Search for the cell housing the specified text and yield its (x, y) center coordinate. 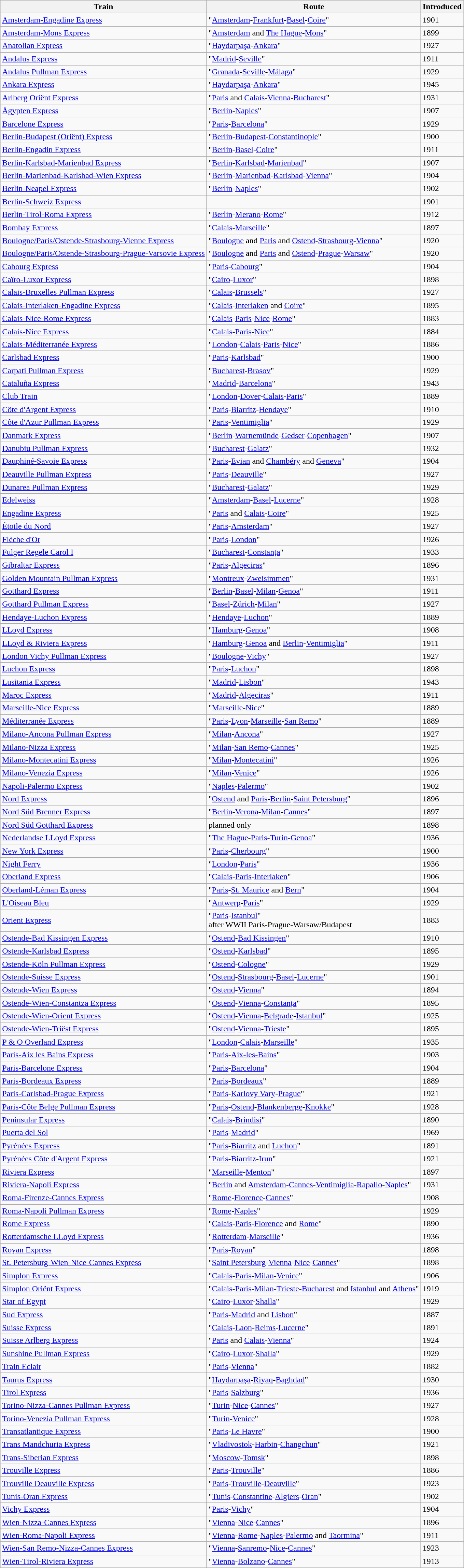
"Saint Petersburg-Vienna-Nice-Cannes" (313, 1263)
"Calais-Brussels" (313, 292)
"Bucharest-Constanța" (313, 552)
Maroc Express (104, 695)
Puerta del Sol (104, 1133)
Ostende-Wien Express (104, 990)
Berlin-Karlsbad-Marienbad Express (104, 163)
"Boulogne and Paris and Ostend-Strasbourg-Vienna" (313, 241)
Riviera Express (104, 1172)
"Paris-Istanbul"after WWII Paris-Prague-Warsaw/Budapest (313, 920)
"London-Calais-Paris-Nice" (313, 344)
Étoile du Nord (104, 526)
Orient Express (104, 920)
Golden Mountain Pullman Express (104, 578)
Calais-Nice Express (104, 331)
Berlin-Marienbad-Karlsbad-Wien Express (104, 176)
Train (104, 7)
Calais-Méditerranée Express (104, 344)
"Milan-Ancona" (313, 734)
"Paris-Madrid" (313, 1133)
Andalus Express (104, 59)
Caïro-Luxor Express (104, 279)
Milano-Ancona Pullman Express (104, 734)
Transatlantique Express (104, 1432)
"Turin-Nice-Cannes" (313, 1405)
"Calais-Paris-Nice" (313, 331)
Andalus Pullman Express (104, 72)
"Vienna-Rome-Naples-Palermo and Taormina" (313, 1535)
"Paris-Algeciras" (313, 565)
Gotthard Express (104, 591)
"Rome-Florence-Cannes" (313, 1197)
Tirol Express (104, 1392)
"Rotterdam-Marseille" (313, 1237)
"Paris-Cabourg" (313, 266)
Marseille-Nice Express (104, 708)
Berlin-Budapest (Oriënt) Express (104, 136)
Peninsular Express (104, 1120)
Nord Süd Brenner Express (104, 812)
Ostende-Wien-Triëst Express (104, 1029)
"Bucharest-Brasov" (313, 370)
"Paris-Ostend-Blankenberge-Knokke" (313, 1107)
Anatolian Express (104, 46)
"Paris-Luchon" (313, 669)
Ostende-Suisse Express (104, 977)
planned only (313, 825)
Pyrénées Express (104, 1146)
Lusitania Express (104, 682)
Rotterdamsche LLoyd Express (104, 1237)
Hendaye-Luchon Express (104, 617)
Oberland-Léman Express (104, 890)
"Calais-Marseille" (313, 228)
Route (313, 7)
Ostende-Köln Pullman Express (104, 964)
Milano-Nizza Express (104, 747)
"Rome-Naples" (313, 1211)
"Milan-Montecatini" (313, 760)
Boulogne/Paris/Ostende-Strasbourg-Prague-Varsovie Express (104, 253)
"Calais-Paris-Interlaken" (313, 877)
Milano-Venezia Express (104, 773)
Deauville Pullman Express (104, 474)
Bombay Express (104, 228)
New York Express (104, 851)
Torino-Nizza-Cannes Pullman Express (104, 1405)
"Paris-Cherbourg" (313, 851)
"Boulogne-Vichy" (313, 656)
"Ostend-Vienna-Constanța" (313, 1003)
Wien-Roma-Napoli Express (104, 1535)
Sunshine Pullman Express (104, 1353)
Nord Express (104, 799)
"Paris-Aix-les-Bains" (313, 1055)
Wien-San Remo-Nizza-Cannes Express (104, 1548)
1894 (442, 990)
"Calais-Paris-Florence and Rome" (313, 1224)
Côte d'Argent Express (104, 409)
"Madrid-Barcelona" (313, 383)
"Paris-Le Havre" (313, 1432)
"Milan-Venice" (313, 773)
"Paris-Karlovy Vary-Prague" (313, 1094)
Berlin-Tirol-Roma Express (104, 215)
"Paris-Biarritz-Irun" (313, 1159)
"Boulogne and Paris and Ostend-Prague-Warsaw" (313, 253)
Train Eclair (104, 1366)
Carpati Pullman Express (104, 370)
"Calais-Paris-Nice-Rome" (313, 318)
Trouville Deauville Express (104, 1483)
Paris-Barcelone Express (104, 1068)
1912 (442, 215)
Côte d'Azur Pullman Express (104, 422)
"Paris-Trouville-Deauville" (313, 1483)
Paris-Carlsbad-Prague Express (104, 1094)
"Berlin-Budapest-Constantinople" (313, 136)
"Amsterdam-Frankfurt-Basel-Coire" (313, 20)
"Naples-Palermo" (313, 786)
"Granada-Seville-Málaga" (313, 72)
"Vladivostok-Harbin-Changchun" (313, 1444)
"Paris-Vienna" (313, 1366)
Torino-Venezia Pullman Express (104, 1418)
Arlberg Oriënt Express (104, 98)
Paris-Aix les Bains Express (104, 1055)
"Ostend-Bad Kissingen" (313, 938)
Nord Süd Gotthard Express (104, 825)
Dunarea Pullman Express (104, 487)
"Paris-London" (313, 539)
1884 (442, 331)
Simplon Express (104, 1276)
"Berlin-Basel-Coire" (313, 149)
Rome Express (104, 1224)
"Ostend-Karlsbad" (313, 951)
"Basel-Zürich-Milan" (313, 604)
1887 (442, 1315)
LLoyd Express (104, 630)
Gibraltar Express (104, 565)
Trans-Siberian Express (104, 1457)
Ankara Express (104, 85)
"Tunis-Constantine-Algiers-Oran" (313, 1496)
Vichy Express (104, 1509)
Danmark Express (104, 435)
1903 (442, 1055)
"Berlin-Warnemünde-Gedser-Copenhagen" (313, 435)
1945 (442, 85)
"Amsterdam-Basel-Lucerne" (313, 500)
Milano-Montecatini Express (104, 760)
"Paris-Royan" (313, 1250)
Nederlandse LLoyd Express (104, 838)
"Paris-Evian and Chambéry and Geneva" (313, 461)
Méditerranée Express (104, 721)
"Paris-Karlsbad" (313, 357)
Napoli-Palermo Express (104, 786)
Calais-Bruxelles Pullman Express (104, 292)
Riviera-Napoli Express (104, 1185)
Berlin-Neapel Express (104, 189)
1935 (442, 1042)
Flèche d'Or (104, 539)
"Paris and Calais-Vienna" (313, 1340)
Ägypten Express (104, 111)
"Ostend-Strasbourg-Basel-Lucerne" (313, 977)
"The Hague-Paris-Turin-Genoa" (313, 838)
"Turin-Venice" (313, 1418)
Ostende-Wien-Orient Express (104, 1016)
"Paris-Bordeaux" (313, 1081)
Dauphiné-Savoie Express (104, 461)
"Berlin-Basel-Milan-Genoa" (313, 591)
Paris-Côte Belge Pullman Express (104, 1107)
Oberland Express (104, 877)
Edelweiss (104, 500)
"Ostend-Vienna-Trieste" (313, 1029)
"Paris-Lyon-Marseille-San Remo" (313, 721)
"Antwerp-Paris" (313, 903)
"Paris-Deauville" (313, 474)
1930 (442, 1379)
Simplon Oriënt Express (104, 1289)
"Paris-Amsterdam" (313, 526)
"Amsterdam and The Hague-Mons" (313, 33)
"Madrid-Lisbon" (313, 682)
"London-Calais-Marseille" (313, 1042)
"Paris-Biarritz and Luchon" (313, 1146)
"Ostend-Vienna-Belgrade-Istanbul" (313, 1016)
P & O Overland Express (104, 1042)
Trouville Express (104, 1470)
Suisse Arlberg Express (104, 1340)
"Paris-Madrid and Lisbon" (313, 1315)
Barcelone Express (104, 124)
"Berlin-Karlsbad-Marienbad" (313, 163)
Star of Egypt (104, 1302)
"Vienna-Nice-Cannes" (313, 1522)
Carlsbad Express (104, 357)
Danubiu Pullman Express (104, 448)
Calais-Nice-Rome Express (104, 318)
Amsterdam-Engadine Express (104, 20)
Trans Mandchuria Express (104, 1444)
Fulger Regele Carol I (104, 552)
Taurus Express (104, 1379)
Cabourg Express (104, 266)
"Hendaye-Luchon" (313, 617)
"Cairo-Luxor" (313, 279)
"Berlin-Marienbad-Karlsbad-Vienna" (313, 176)
Boulogne/Paris/Ostende-Strasbourg-Vienne Express (104, 241)
Engadine Express (104, 513)
"Paris-Vichy" (313, 1509)
Introduced (442, 7)
"Marseille-Menton" (313, 1172)
"Paris-Biarritz-Hendaye" (313, 409)
1899 (442, 33)
Wien-Nizza-Cannes Express (104, 1522)
1924 (442, 1340)
"Madrid-Algeciras" (313, 695)
"Montreux-Zweisimmen" (313, 578)
"Paris-Ventimiglia" (313, 422)
Berlin-Engadin Express (104, 149)
"Madrid-Seville" (313, 59)
"London-Paris" (313, 864)
Royan Express (104, 1250)
Pyrénées Côte d'Argent Express (104, 1159)
"Paris-St. Maurice and Bern" (313, 890)
"Hamburg-Genoa and Berlin-Ventimiglia" (313, 643)
Ostende-Wien-Constantza Express (104, 1003)
Cataluña Express (104, 383)
1932 (442, 448)
"Moscow-Tomsk" (313, 1457)
Tunis-Oran Express (104, 1496)
Ostende-Karlsbad Express (104, 951)
Wien-Tirol-Riviera Express (104, 1561)
"Berlin and Amsterdam-Cannes-Ventimiglia-Rapallo-Naples" (313, 1185)
1913 (442, 1561)
Night Ferry (104, 864)
Roma-Napoli Pullman Express (104, 1211)
1882 (442, 1366)
"Paris-Salzburg" (313, 1392)
"Milan-San Remo-Cannes" (313, 747)
Sud Express (104, 1315)
Luchon Express (104, 669)
"Vienna-Bolzano-Cannes" (313, 1561)
"Berlin-Merano-Rome" (313, 215)
London Vichy Pullman Express (104, 656)
"Haydarpaşa-Riyaq-Baghdad" (313, 1379)
"Ostend-Cologne" (313, 964)
Ostende-Bad Kissingen Express (104, 938)
"Calais-Brindisi" (313, 1120)
Roma-Firenze-Cannes Express (104, 1197)
Paris-Bordeaux Express (104, 1081)
"London-Dover-Calais-Paris" (313, 396)
St. Petersburg-Wien-Nice-Cannes Express (104, 1263)
"Marseille-Nice" (313, 708)
"Calais-Paris-Milan-Trieste-Bucharest and Istanbul and Athens" (313, 1289)
"Hamburg-Genoa" (313, 630)
Calais-Interlaken-Engadine Express (104, 305)
"Ostend-Vienna" (313, 990)
1969 (442, 1133)
Gotthard Pullman Express (104, 604)
Berlin-Schweiz Express (104, 202)
"Paris and Calais-Coire" (313, 513)
"Paris and Calais-Vienna-Bucharest" (313, 98)
LLoyd & Riviera Express (104, 643)
L'Oiseau Bleu (104, 903)
Amsterdam-Mons Express (104, 33)
"Calais-Laon-Reims-Lucerne" (313, 1327)
"Berlin-Verona-Milan-Cannes" (313, 812)
"Ostend and Paris-Berlin-Saint Petersburg" (313, 799)
1919 (442, 1289)
"Calais-Interlaken and Coire" (313, 305)
"Calais-Paris-Milan-Venice" (313, 1276)
"Vienna-Sanremo-Nice-Cannes" (313, 1548)
1933 (442, 552)
Club Train (104, 396)
Suisse Express (104, 1327)
"Paris-Trouville" (313, 1470)
